Search for the cell housing the specified text and yield its [X, Y] center coordinate. 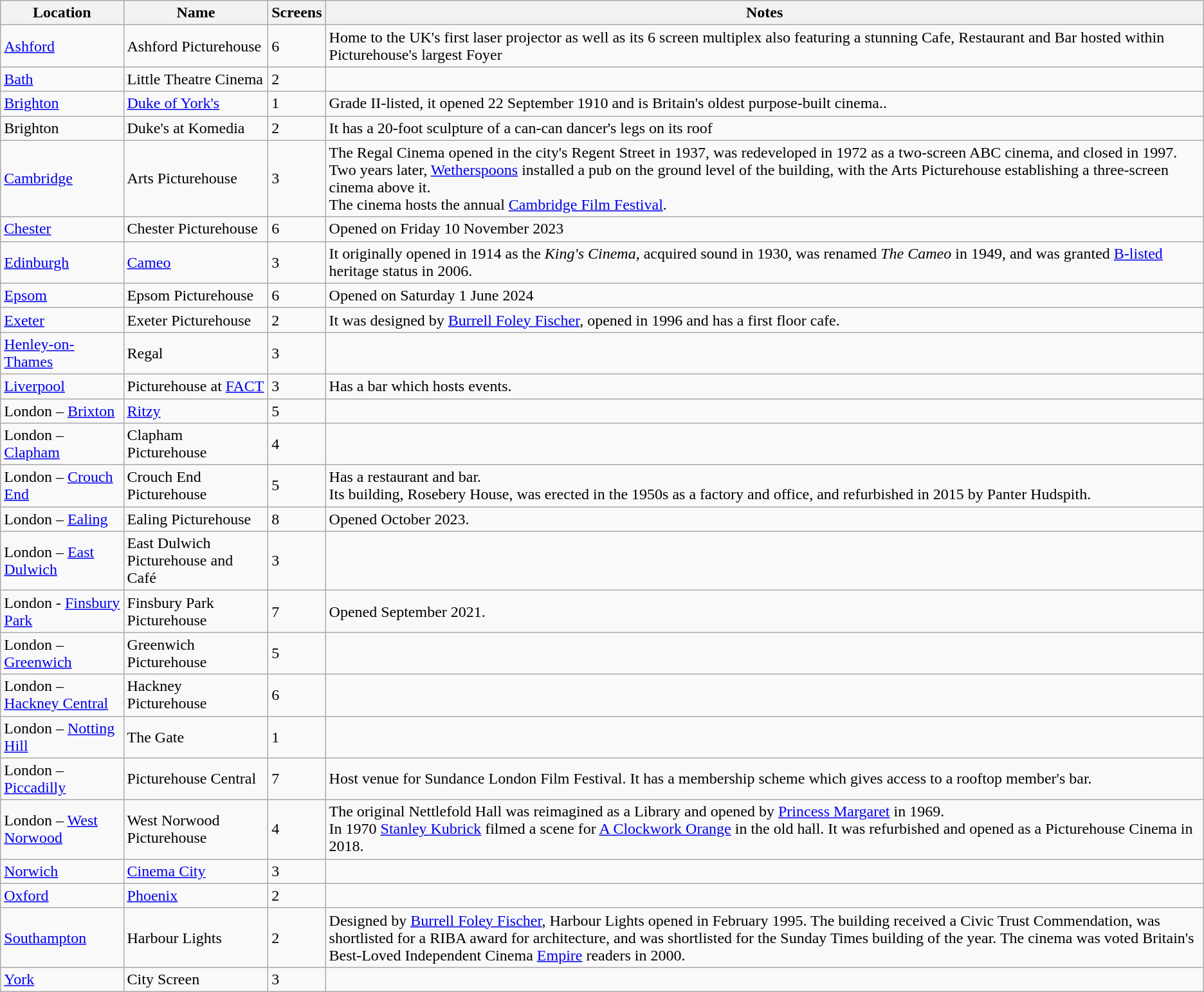
Bath [62, 79]
London – Crouch End [62, 486]
Epsom Picturehouse [196, 295]
London - Finsbury Park [62, 611]
London – West Norwood [62, 829]
Clapham Picturehouse [196, 444]
Harbour Lights [196, 937]
East Dulwich Picturehouse and Café [196, 561]
Arts Picturehouse [196, 179]
Epsom [62, 295]
Ashford [62, 46]
Edinburgh [62, 262]
Opened October 2023. [764, 519]
Cinema City [196, 871]
Cambridge [62, 179]
Phoenix [196, 896]
Exeter Picturehouse [196, 320]
Hackney Picturehouse [196, 695]
London – Ealing [62, 519]
Location [62, 13]
York [62, 979]
London – Piccadilly [62, 778]
London – Brixton [62, 411]
Southampton [62, 937]
London – Notting Hill [62, 737]
Picturehouse Central [196, 778]
London – East Dulwich [62, 561]
It has a 20-foot sculpture of a can-can dancer's legs on its roof [764, 128]
Henley-on-Thames [62, 353]
London – Hackney Central [62, 695]
Ritzy [196, 411]
Exeter [62, 320]
London – Clapham [62, 444]
Screens [297, 13]
Name [196, 13]
Host venue for Sundance London Film Festival. It has a membership scheme which gives access to a rooftop member's bar. [764, 778]
Ashford Picturehouse [196, 46]
Oxford [62, 896]
Greenwich Picturehouse [196, 654]
Little Theatre Cinema [196, 79]
Picturehouse at FACT [196, 386]
City Screen [196, 979]
Opened on Friday 10 November 2023 [764, 229]
Notes [764, 13]
Grade II-listed, it opened 22 September 1910 and is Britain's oldest purpose-built cinema.. [764, 104]
The Gate [196, 737]
It was designed by Burrell Foley Fischer, opened in 1996 and has a first floor cafe. [764, 320]
Duke's at Komedia [196, 128]
London – Greenwich [62, 654]
Finsbury Park Picturehouse [196, 611]
Opened on Saturday 1 June 2024 [764, 295]
Chester Picturehouse [196, 229]
Has a bar which hosts events. [764, 386]
Norwich [62, 871]
Cameo [196, 262]
Opened September 2021. [764, 611]
Chester [62, 229]
Regal [196, 353]
Liverpool [62, 386]
West Norwood Picturehouse [196, 829]
8 [297, 519]
Ealing Picturehouse [196, 519]
Duke of York's [196, 104]
Crouch End Picturehouse [196, 486]
Has a restaurant and bar.Its building, Rosebery House, was erected in the 1950s as a factory and office, and refurbished in 2015 by Panter Hudspith. [764, 486]
